Return [X, Y] of the center of cell containing provided text 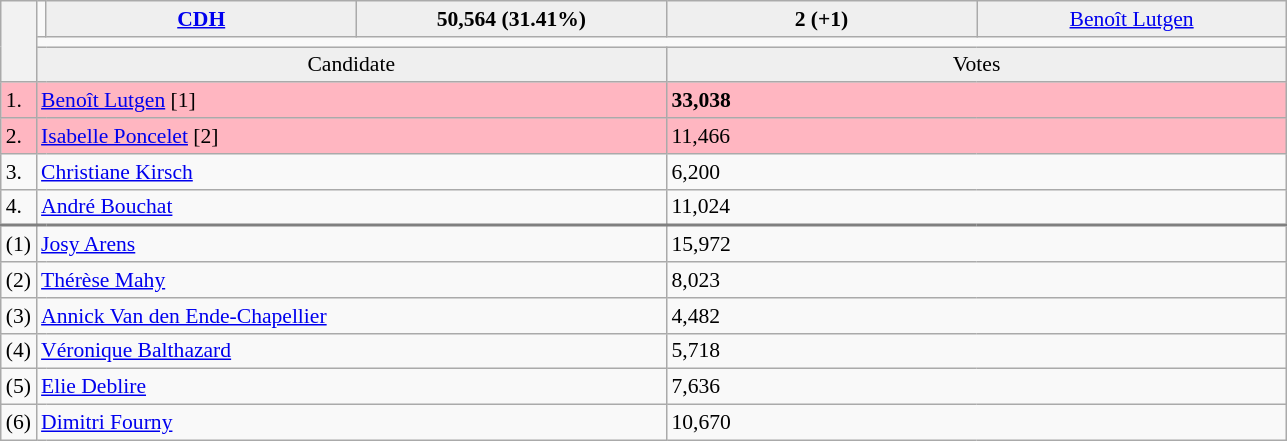
33,038 [976, 101]
11,466 [976, 136]
7,636 [976, 387]
Votes [976, 65]
(3) [18, 316]
Isabelle Poncelet [2] [351, 136]
1. [18, 101]
2 (+1) [821, 19]
Benoît Lutgen [1] [351, 101]
Benoît Lutgen [1132, 19]
CDH [201, 19]
Candidate [351, 65]
(1) [18, 244]
Dimitri Fourny [351, 423]
(5) [18, 387]
Véronique Balthazard [351, 351]
Annick Van den Ende-Chapellier [351, 316]
11,024 [976, 207]
5,718 [976, 351]
50,564 (31.41%) [511, 19]
Christiane Kirsch [351, 172]
(2) [18, 280]
4. [18, 207]
10,670 [976, 423]
Thérèse Mahy [351, 280]
2. [18, 136]
(4) [18, 351]
3. [18, 172]
8,023 [976, 280]
Elie Deblire [351, 387]
15,972 [976, 244]
André Bouchat [351, 207]
(6) [18, 423]
6,200 [976, 172]
Josy Arens [351, 244]
4,482 [976, 316]
